Identify which cell holds the provided text, then report its (x, y) central coordinate. 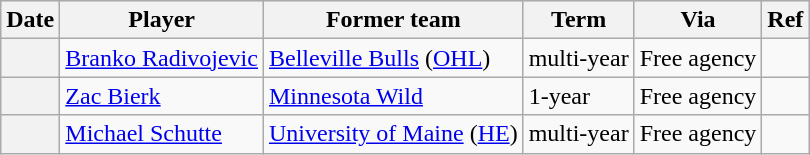
Term (578, 20)
Michael Schutte (162, 134)
Player (162, 20)
Zac Bierk (162, 96)
Via (698, 20)
Former team (393, 20)
Minnesota Wild (393, 96)
Date (30, 20)
1-year (578, 96)
Branko Radivojevic (162, 58)
Belleville Bulls (OHL) (393, 58)
University of Maine (HE) (393, 134)
Ref (786, 20)
